Extract the [x, y] coordinate from the center of the cell holding the provided text.  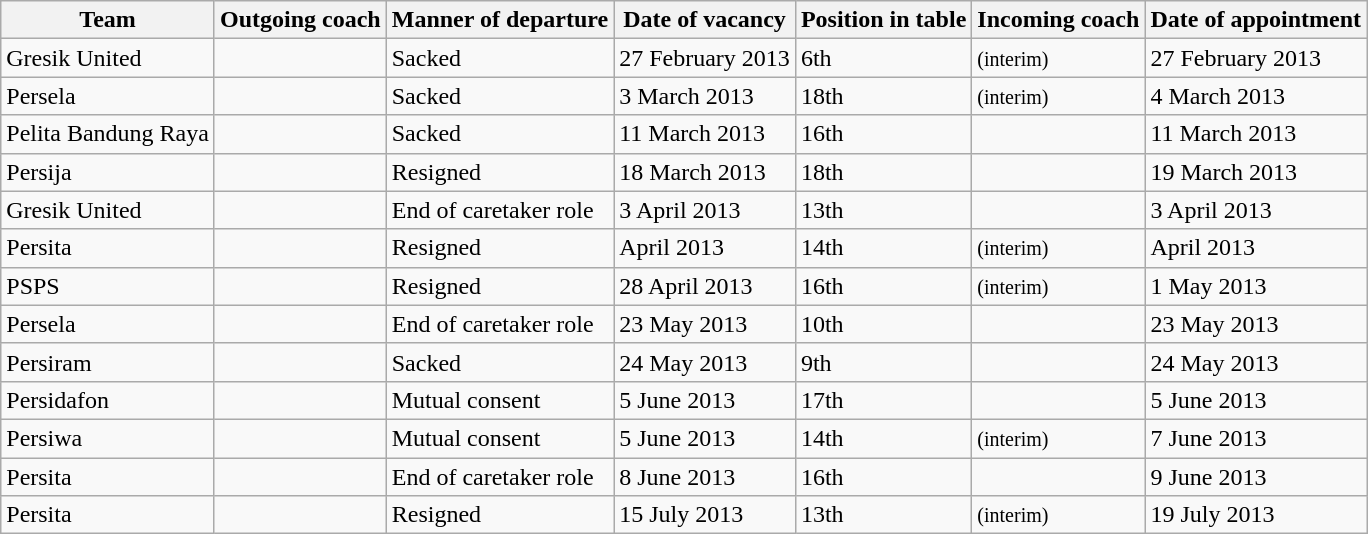
Date of appointment [1256, 20]
Persija [108, 172]
Date of vacancy [705, 20]
18 March 2013 [705, 172]
Incoming coach [1058, 20]
Team [108, 20]
3 March 2013 [705, 96]
17th [883, 400]
9 June 2013 [1256, 477]
PSPS [108, 286]
6th [883, 58]
Persiram [108, 362]
10th [883, 324]
7 June 2013 [1256, 438]
Persiwa [108, 438]
Persidafon [108, 400]
15 July 2013 [705, 515]
28 April 2013 [705, 286]
19 July 2013 [1256, 515]
Manner of departure [500, 20]
19 March 2013 [1256, 172]
Outgoing coach [300, 20]
8 June 2013 [705, 477]
9th [883, 362]
Pelita Bandung Raya [108, 134]
4 March 2013 [1256, 96]
1 May 2013 [1256, 286]
Position in table [883, 20]
